Provide the (X, Y) coordinate of the cell's center where the given text is located.  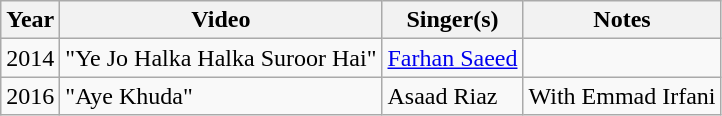
2014 (30, 58)
"Ye Jo Halka Halka Suroor Hai" (221, 58)
Farhan Saeed (452, 58)
"Aye Khuda" (221, 96)
With Emmad Irfani (622, 96)
Year (30, 20)
Video (221, 20)
2016 (30, 96)
Notes (622, 20)
Singer(s) (452, 20)
Asaad Riaz (452, 96)
